Pinpoint the cell where the given text exists, returning its (x, y) midpoint coordinate. 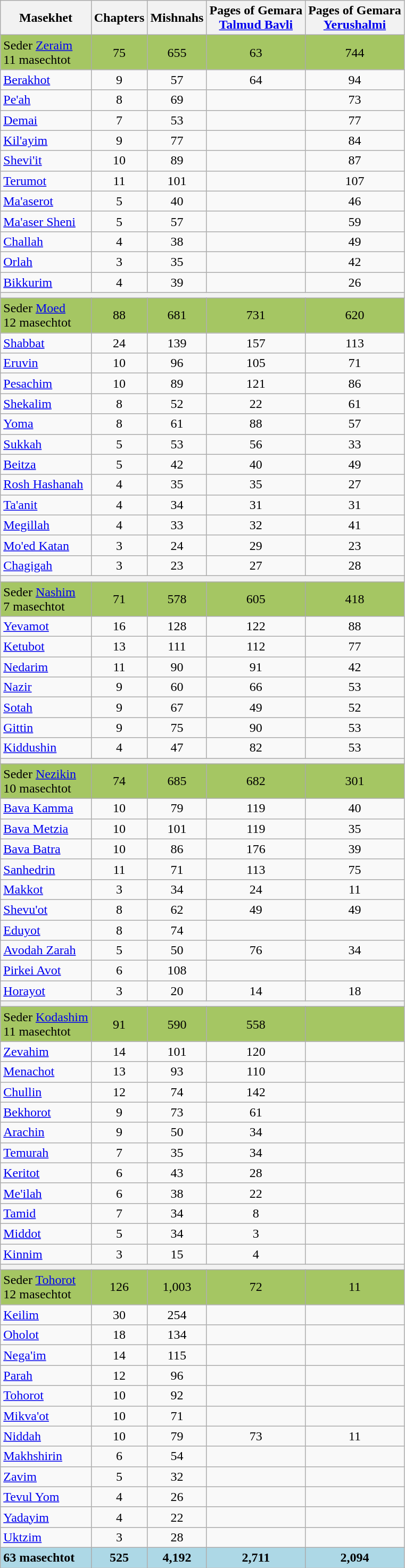
Nazir (46, 687)
Zavim (46, 1477)
Seder Kodashim 11 masechtot (46, 1024)
Niddah (46, 1436)
Pesachim (46, 383)
Demai (46, 120)
Eduyot (46, 930)
Seder Nezikin 10 masechtot (46, 781)
176 (256, 849)
94 (355, 80)
128 (177, 627)
Sanhedrin (46, 869)
558 (256, 1024)
142 (256, 1092)
66 (256, 687)
157 (256, 343)
122 (256, 627)
Ma'aserot (46, 201)
134 (177, 1335)
Gittin (46, 728)
112 (256, 647)
139 (177, 343)
590 (177, 1024)
Orlah (46, 262)
682 (256, 781)
54 (177, 1456)
Mo'ed Katan (46, 545)
Nega'im (46, 1355)
Oholot (46, 1335)
Megillah (46, 525)
254 (177, 1315)
Avodah Zarah (46, 950)
Eruvin (46, 363)
76 (256, 950)
Sotah (46, 707)
2,711 (256, 1557)
20 (177, 991)
16 (119, 627)
Ketubot (46, 647)
93 (177, 1072)
30 (119, 1315)
Parah (46, 1375)
Horayot (46, 991)
84 (355, 140)
59 (355, 221)
Uktzim (46, 1537)
Shabbat (46, 343)
744 (355, 52)
62 (177, 910)
110 (256, 1072)
Berakhot (46, 80)
Pages of Gemara Talmud Bavli (256, 18)
47 (177, 748)
Seder Zeraim 11 masechtot (46, 52)
578 (177, 599)
69 (177, 100)
301 (355, 781)
67 (177, 707)
Tamid (46, 1213)
64 (256, 80)
63 masechtot (46, 1557)
Sukkah (46, 444)
Bava Batra (46, 849)
41 (355, 525)
2,094 (355, 1557)
Bava Kamma (46, 808)
Kil'ayim (46, 140)
115 (177, 1355)
105 (256, 363)
87 (355, 161)
126 (119, 1287)
107 (355, 181)
Rosh Hashanah (46, 485)
111 (177, 647)
Shekalim (46, 404)
Arachin (46, 1132)
525 (119, 1557)
Mishnahs (177, 18)
Keilim (46, 1315)
29 (256, 545)
620 (355, 316)
Seder Tohorot 12 masechtot (46, 1287)
Pages of Gemara Yerushalmi (355, 18)
Seder Nashim 7 masechtot (46, 599)
Me'ilah (46, 1193)
Menachot (46, 1072)
Pirkei Avot (46, 971)
681 (177, 316)
120 (256, 1052)
Zevahim (46, 1052)
Makkot (46, 889)
Shevu'ot (46, 910)
Challah (46, 241)
685 (177, 781)
Shevi'it (46, 161)
605 (256, 599)
108 (177, 971)
Ta'anit (46, 505)
Yoma (46, 424)
43 (177, 1173)
15 (177, 1254)
46 (355, 201)
Chapters (119, 18)
Chagigah (46, 565)
121 (256, 383)
Keritot (46, 1173)
56 (256, 444)
Nedarim (46, 667)
Ma'aser Sheni (46, 221)
Makhshirin (46, 1456)
92 (177, 1396)
72 (256, 1287)
Beitza (46, 464)
Bekhorot (46, 1112)
Bikkurim (46, 282)
82 (256, 748)
Mikva'ot (46, 1416)
Yadayim (46, 1517)
Pe'ah (46, 100)
Seder Moed 12 masechtot (46, 316)
655 (177, 52)
418 (355, 599)
Middot (46, 1233)
Tohorot (46, 1396)
Kinnim (46, 1254)
Chullin (46, 1092)
4,192 (177, 1557)
60 (177, 687)
Terumot (46, 181)
731 (256, 316)
Masekhet (46, 18)
1,003 (177, 1287)
63 (256, 52)
Bava Metzia (46, 829)
Kiddushin (46, 748)
Tevul Yom (46, 1497)
Temurah (46, 1153)
Yevamot (46, 627)
